Scan for the cell matching the given text and deliver its [x, y] coordinate at center. 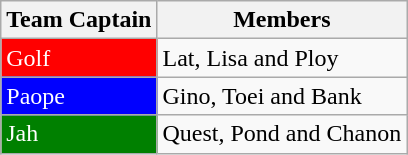
Golf [79, 58]
Paope [79, 96]
Quest, Pond and Chanon [282, 134]
Members [282, 20]
Gino, Toei and Bank [282, 96]
Team Captain [79, 20]
Lat, Lisa and Ploy [282, 58]
Jah [79, 134]
